Find where the given text appears and provide that cell's center as [X, Y] coordinate. 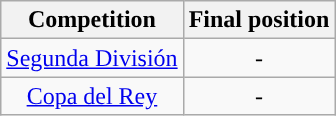
Final position [259, 20]
Segunda División [92, 58]
Competition [92, 20]
Copa del Rey [92, 96]
